Provide the (X, Y) coordinate of the cell's center where the given text is located.  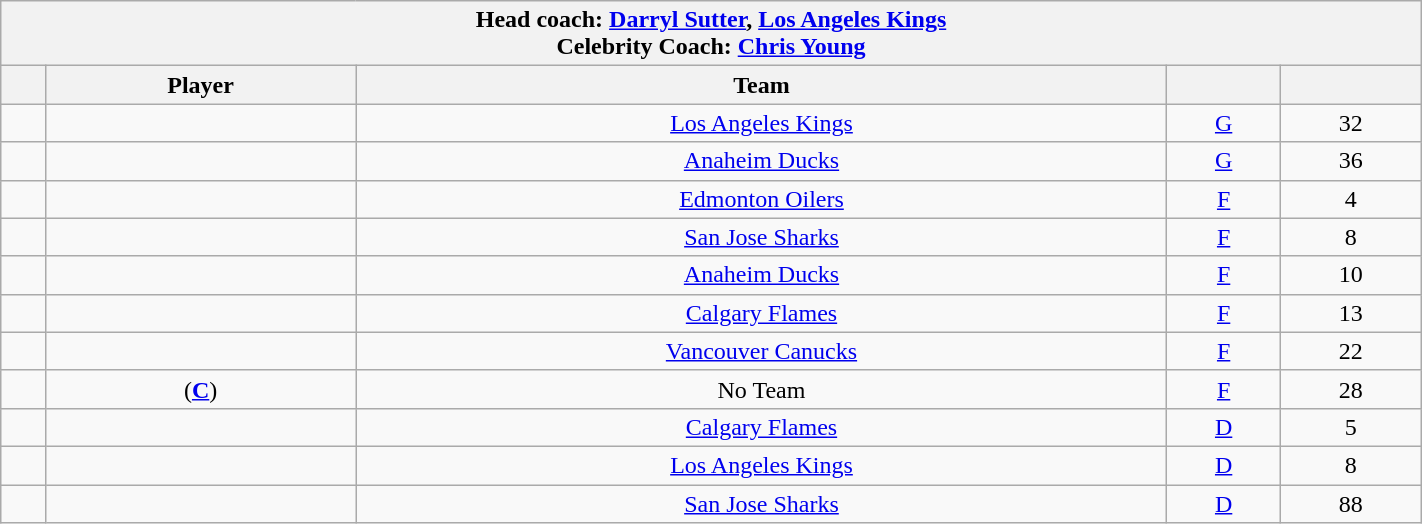
Player (200, 85)
Edmonton Oilers (762, 199)
No Team (762, 389)
28 (1352, 389)
Team (762, 85)
10 (1352, 275)
4 (1352, 199)
22 (1352, 351)
Head coach: Darryl Sutter, Los Angeles Kings Celebrity Coach: Chris Young (711, 34)
13 (1352, 313)
5 (1352, 427)
Vancouver Canucks (762, 351)
88 (1352, 503)
32 (1352, 123)
(C) (200, 389)
36 (1352, 161)
